Scan for the cell matching the given text and deliver its [X, Y] coordinate at center. 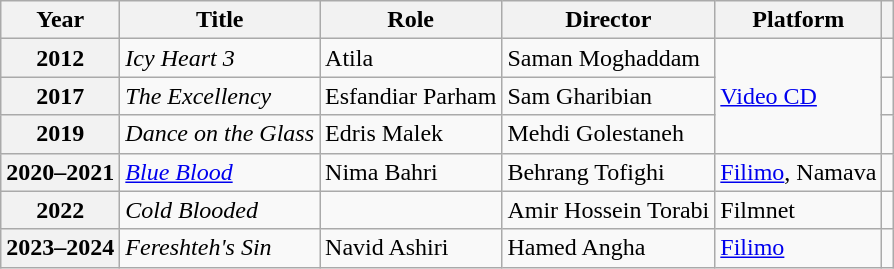
Sam Gharibian [608, 96]
2020–2021 [60, 172]
2023–2024 [60, 248]
The Excellency [220, 96]
Nima Bahri [411, 172]
Cold Blooded [220, 210]
Edris Malek [411, 134]
Dance on the Glass [220, 134]
Role [411, 20]
Behrang Tofighi [608, 172]
Icy Heart 3 [220, 58]
Video CD [798, 96]
Navid Ashiri [411, 248]
Amir Hossein Torabi [608, 210]
Filimo [798, 248]
2017 [60, 96]
Director [608, 20]
Fereshteh's Sin [220, 248]
Filmnet [798, 210]
Title [220, 20]
Saman Moghaddam [608, 58]
2022 [60, 210]
2012 [60, 58]
Filimo, Namava [798, 172]
Atila [411, 58]
Esfandiar Parham [411, 96]
Mehdi Golestaneh [608, 134]
Platform [798, 20]
Hamed Angha [608, 248]
Blue Blood [220, 172]
2019 [60, 134]
Year [60, 20]
